Return (X, Y) of the center of cell containing provided text 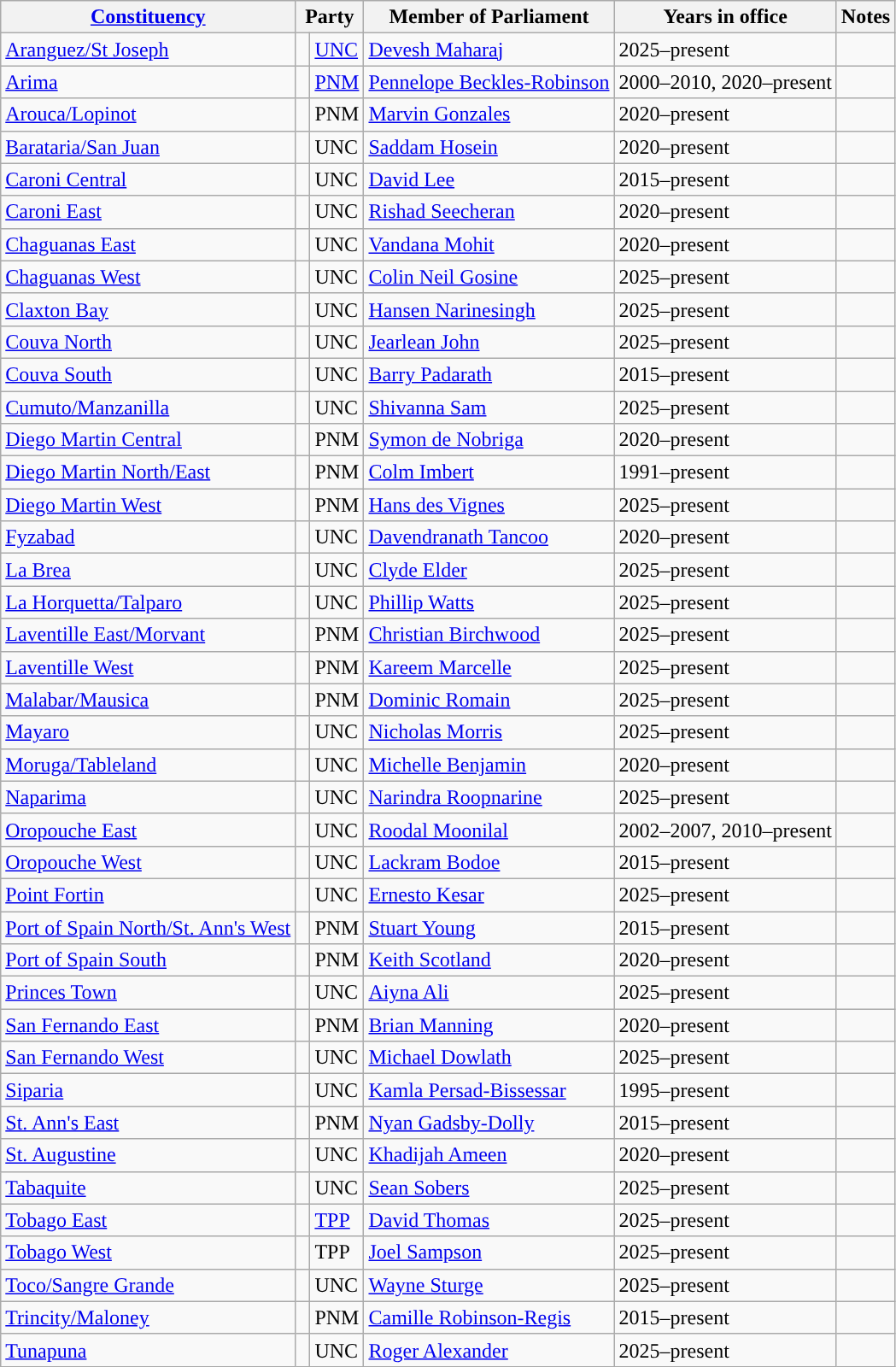
Camille Robinson-Regis (489, 1317)
Arima (149, 82)
Laventille East/Morvant (149, 635)
Constituency (149, 17)
Michelle Benjamin (489, 765)
Nicholas Morris (489, 732)
Kamla Persad-Bissessar (489, 1090)
Aiyna Ali (489, 993)
Fyzabad (149, 537)
San Fernando West (149, 1058)
Hansen Narinesingh (489, 309)
Narindra Roopnarine (489, 797)
Colin Neil Gosine (489, 277)
Siparia (149, 1090)
Roodal Moonilal (489, 830)
Pennelope Beckles-Robinson (489, 82)
Davendranath Tancoo (489, 537)
Diego Martin Central (149, 440)
2002–2007, 2010–present (725, 830)
Claxton Bay (149, 309)
Barataria/San Juan (149, 147)
David Lee (489, 179)
Port of Spain North/St. Ann's West (149, 927)
Member of Parliament (489, 17)
Lackram Bodoe (489, 862)
Phillip Watts (489, 602)
Caroni Central (149, 179)
Naparima (149, 797)
Port of Spain South (149, 960)
Laventille West (149, 667)
Couva South (149, 374)
Michael Dowlath (489, 1058)
St. Augustine (149, 1155)
Party (330, 17)
Khadijah Ameen (489, 1155)
Colm Imbert (489, 472)
Ernesto Kesar (489, 895)
Devesh Maharaj (489, 50)
Wayne Sturge (489, 1285)
Marvin Gonzales (489, 114)
Brian Manning (489, 1025)
Diego Martin West (149, 505)
Mayaro (149, 732)
Symon de Nobriga (489, 440)
La Horquetta/Talparo (149, 602)
Jearlean John (489, 342)
Princes Town (149, 993)
Barry Padarath (489, 374)
Diego Martin North/East (149, 472)
Clyde Elder (489, 570)
San Fernando East (149, 1025)
Vandana Mohit (489, 244)
Rishad Seecheran (489, 212)
Tobago East (149, 1220)
Sean Sobers (489, 1188)
Roger Alexander (489, 1350)
Chaguanas East (149, 244)
La Brea (149, 570)
Joel Sampson (489, 1253)
Chaguanas West (149, 277)
Tunapuna (149, 1350)
Tobago West (149, 1253)
Caroni East (149, 212)
Malabar/Mausica (149, 700)
Shivanna Sam (489, 408)
1995–present (725, 1090)
St. Ann's East (149, 1123)
Notes (865, 17)
David Thomas (489, 1220)
Aranguez/St Joseph (149, 50)
Keith Scotland (489, 960)
Cumuto/Manzanilla (149, 408)
Moruga/Tableland (149, 765)
Years in office (725, 17)
Oropouche West (149, 862)
Nyan Gadsby-Dolly (489, 1123)
Oropouche East (149, 830)
Point Fortin (149, 895)
Arouca/Lopinot (149, 114)
Dominic Romain (489, 700)
Stuart Young (489, 927)
Toco/Sangre Grande (149, 1285)
Tabaquite (149, 1188)
Christian Birchwood (489, 635)
Saddam Hosein (489, 147)
2000–2010, 2020–present (725, 82)
Kareem Marcelle (489, 667)
Couva North (149, 342)
1991–present (725, 472)
Trincity/Maloney (149, 1317)
Hans des Vignes (489, 505)
